Provide the [x, y] coordinate of the cell's center where the given text is located.  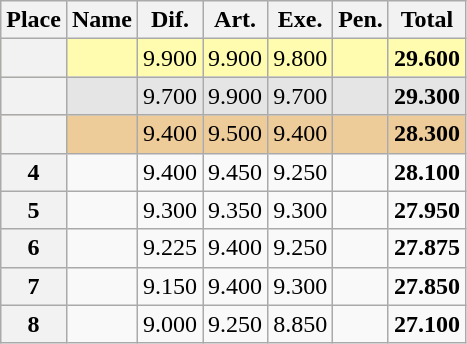
28.100 [426, 172]
9.000 [170, 324]
29.600 [426, 58]
9.800 [300, 58]
5 [34, 210]
Exe. [300, 20]
29.300 [426, 96]
8 [34, 324]
27.100 [426, 324]
27.875 [426, 248]
8.850 [300, 324]
28.300 [426, 134]
4 [34, 172]
Total [426, 20]
Art. [236, 20]
27.950 [426, 210]
9.500 [236, 134]
9.150 [170, 286]
Place [34, 20]
9.350 [236, 210]
Dif. [170, 20]
6 [34, 248]
9.225 [170, 248]
Name [102, 20]
9.450 [236, 172]
7 [34, 286]
Pen. [361, 20]
27.850 [426, 286]
